Capture the cell that displays the provided text and extract its (x, y) central coordinate. 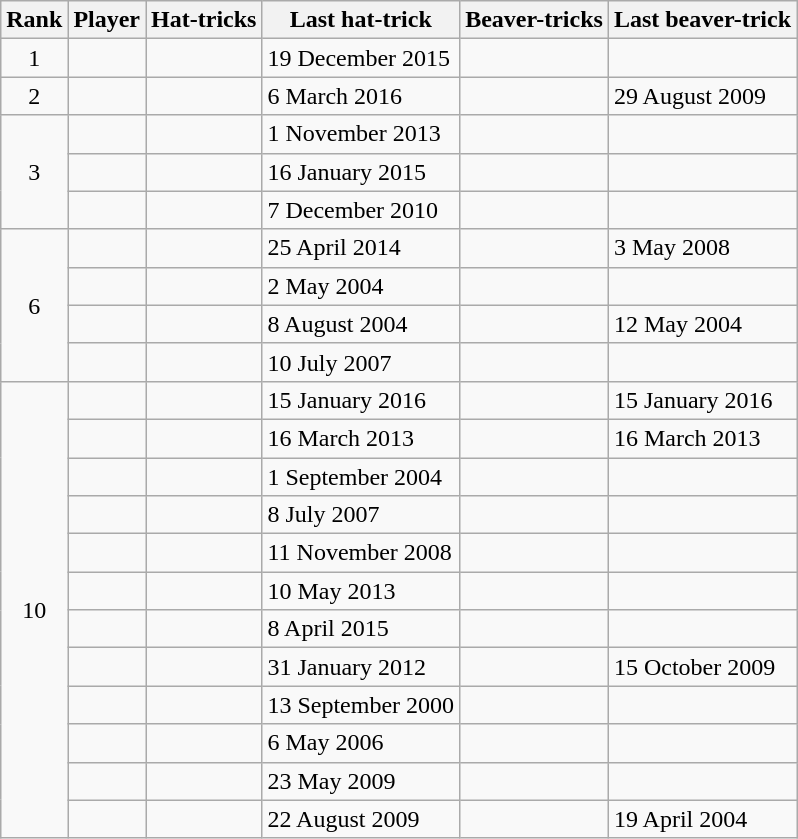
19 December 2015 (361, 58)
8 August 2004 (361, 324)
31 January 2012 (361, 667)
1 November 2013 (361, 134)
3 May 2008 (702, 248)
29 August 2009 (702, 96)
15 October 2009 (702, 667)
11 November 2008 (361, 553)
Hat-tricks (204, 20)
6 May 2006 (361, 743)
22 August 2009 (361, 819)
23 May 2009 (361, 781)
6 March 2016 (361, 96)
2 (34, 96)
1 September 2004 (361, 477)
Rank (34, 20)
8 April 2015 (361, 629)
16 January 2015 (361, 172)
7 December 2010 (361, 210)
3 (34, 172)
2 May 2004 (361, 286)
25 April 2014 (361, 248)
10 May 2013 (361, 591)
8 July 2007 (361, 515)
Beaver-tricks (534, 20)
Player (107, 20)
10 July 2007 (361, 362)
Last beaver-trick (702, 20)
12 May 2004 (702, 324)
1 (34, 58)
6 (34, 305)
Last hat-trick (361, 20)
13 September 2000 (361, 705)
19 April 2004 (702, 819)
10 (34, 610)
